For the text-containing cell, return its midpoint in (x, y) coordinate format. 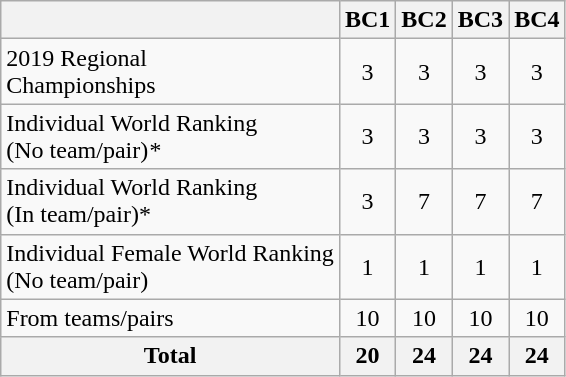
BC1 (367, 20)
BC4 (537, 20)
BC3 (480, 20)
Individual Female World Ranking(No team/pair) (170, 266)
Individual World Ranking(In team/pair)* (170, 202)
Total (170, 356)
Individual World Ranking(No team/pair)* (170, 136)
From teams/pairs (170, 318)
20 (367, 356)
BC2 (424, 20)
2019 RegionalChampionships (170, 72)
